Detect which cell encompasses the target text, then output its (X, Y) center coordinate. 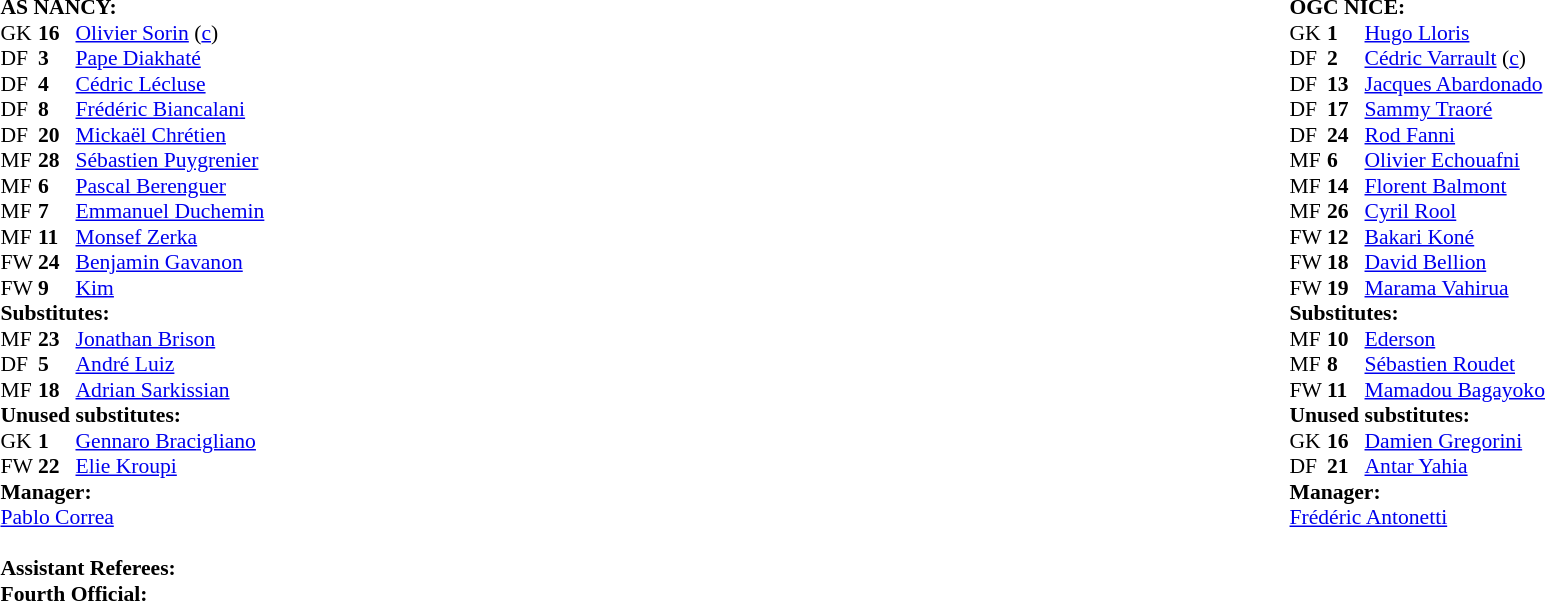
Antar Yahia (1455, 467)
19 (1346, 288)
23 (57, 339)
Marama Vahirua (1455, 288)
Ederson (1455, 339)
28 (57, 161)
21 (1346, 467)
Bakari Koné (1455, 237)
Benjamin Gavanon (170, 263)
17 (1346, 109)
Emmanuel Duchemin (170, 211)
Sébastien Roudet (1455, 365)
14 (1346, 186)
2 (1346, 59)
Mickaël Chrétien (170, 135)
Sammy Traoré (1455, 109)
12 (1346, 237)
13 (1346, 84)
Hugo Lloris (1455, 33)
Olivier Echouafni (1455, 161)
7 (57, 211)
Cédric Lécluse (170, 84)
Elie Kroupi (170, 467)
Olivier Sorin (c) (170, 33)
3 (57, 59)
Jacques Abardonado (1455, 84)
Florent Balmont (1455, 186)
Damien Gregorini (1455, 441)
Rod Fanni (1455, 135)
26 (1346, 211)
André Luiz (170, 365)
Monsef Zerka (170, 237)
Frédéric Biancalani (170, 109)
Adrian Sarkissian (170, 390)
Pascal Berenguer (170, 186)
Sébastien Puygrenier (170, 161)
Jonathan Brison (170, 339)
Cyril Rool (1455, 211)
10 (1346, 339)
Gennaro Bracigliano (170, 441)
22 (57, 467)
5 (57, 365)
Mamadou Bagayoko (1455, 390)
4 (57, 84)
David Bellion (1455, 263)
Pape Diakhaté (170, 59)
Cédric Varrault (c) (1455, 59)
Kim (170, 288)
20 (57, 135)
9 (57, 288)
Frédéric Antonetti (1418, 517)
